Pinpoint the cell where the given text exists, returning its (X, Y) midpoint coordinate. 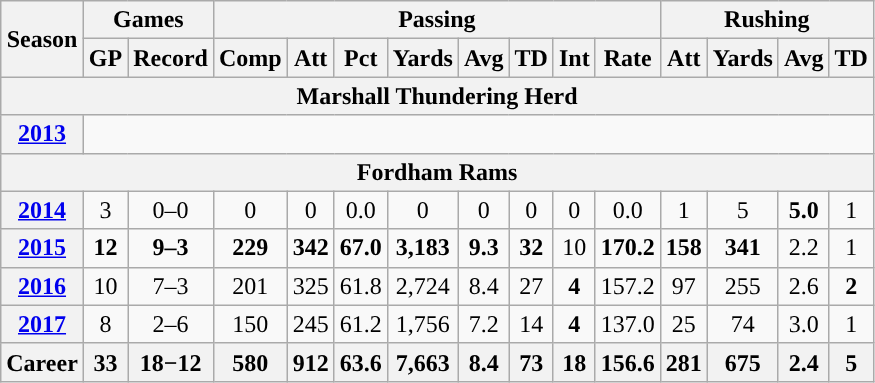
2.4 (804, 362)
341 (742, 248)
675 (742, 362)
7,663 (422, 362)
580 (250, 362)
2016 (42, 286)
137.0 (628, 324)
156.6 (628, 362)
2.2 (804, 248)
9–3 (171, 248)
9.3 (484, 248)
245 (310, 324)
33 (105, 362)
67.0 (360, 248)
2–6 (171, 324)
Comp (250, 58)
2013 (42, 134)
2017 (42, 324)
2,724 (422, 286)
Season (42, 39)
27 (531, 286)
1,756 (422, 324)
97 (684, 286)
Passing (436, 20)
912 (310, 362)
Rate (628, 58)
0–0 (171, 210)
3,183 (422, 248)
8 (105, 324)
255 (742, 286)
25 (684, 324)
Fordham Rams (438, 172)
18−12 (171, 362)
157.2 (628, 286)
7.2 (484, 324)
Int (574, 58)
342 (310, 248)
14 (531, 324)
201 (250, 286)
61.8 (360, 286)
150 (250, 324)
Rushing (766, 20)
18 (574, 362)
Pct (360, 58)
2 (851, 286)
2015 (42, 248)
61.2 (360, 324)
2014 (42, 210)
3 (105, 210)
158 (684, 248)
2.6 (804, 286)
Games (148, 20)
325 (310, 286)
32 (531, 248)
74 (742, 324)
Record (171, 58)
5.0 (804, 210)
GP (105, 58)
281 (684, 362)
7–3 (171, 286)
3.0 (804, 324)
63.6 (360, 362)
Marshall Thundering Herd (438, 96)
12 (105, 248)
170.2 (628, 248)
73 (531, 362)
Career (42, 362)
229 (250, 248)
